Output the (X, Y) coordinate of the center of the cell containing the given text.  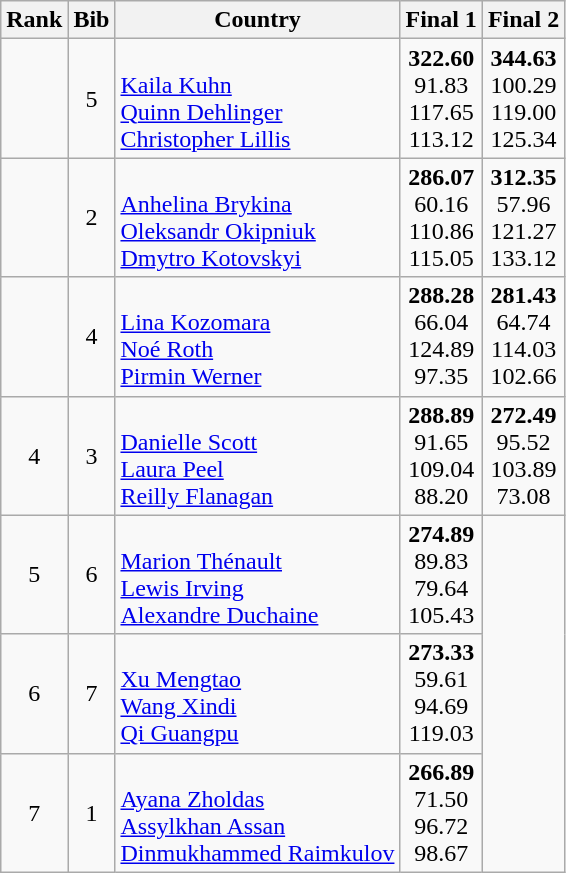
344.63100.29119.00125.34 (523, 98)
2 (92, 218)
Marion ThénaultLewis IrvingAlexandre Duchaine (258, 574)
286.0760.16110.86115.05 (441, 218)
Rank (34, 20)
288.2866.04124.8997.35 (441, 336)
272.4995.52103.8973.08 (523, 456)
281.4364.74114.03102.66 (523, 336)
Xu MengtaoWang XindiQi Guangpu (258, 694)
273.3359.6194.69119.03 (441, 694)
274.8989.8379.64105.43 (441, 574)
Final 2 (523, 20)
322.6091.83117.65113.12 (441, 98)
266.8971.5096.7298.67 (441, 812)
Final 1 (441, 20)
3 (92, 456)
Country (258, 20)
312.3557.96121.27133.12 (523, 218)
Lina KozomaraNoé RothPirmin Werner (258, 336)
Danielle ScottLaura PeelReilly Flanagan (258, 456)
1 (92, 812)
Anhelina BrykinaOleksandr OkipniukDmytro Kotovskyi (258, 218)
Kaila KuhnQuinn DehlingerChristopher Lillis (258, 98)
288.8991.65109.0488.20 (441, 456)
Ayana ZholdasAssylkhan AssanDinmukhammed Raimkulov (258, 812)
Bib (92, 20)
